Detect which cell encompasses the target text, then output its (X, Y) center coordinate. 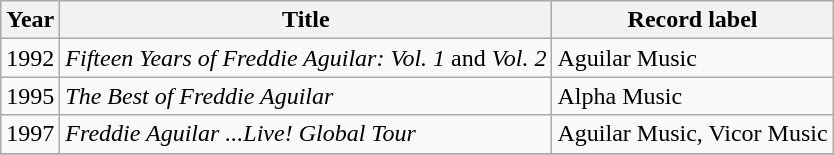
1992 (30, 58)
Title (306, 20)
Year (30, 20)
Aguilar Music (692, 58)
Aguilar Music, Vicor Music (692, 134)
The Best of Freddie Aguilar (306, 96)
Freddie Aguilar ...Live! Global Tour (306, 134)
1997 (30, 134)
Record label (692, 20)
Fifteen Years of Freddie Aguilar: Vol. 1 and Vol. 2 (306, 58)
1995 (30, 96)
Alpha Music (692, 96)
